Output the [X, Y] coordinate of the center of the cell containing the given text.  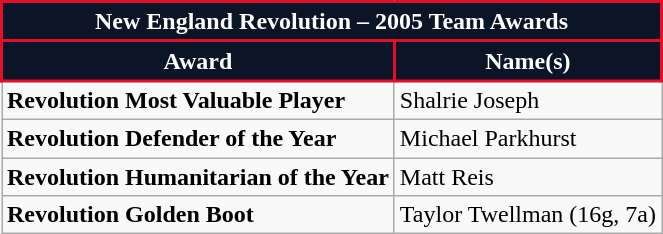
Revolution Golden Boot [198, 215]
Shalrie Joseph [528, 100]
Award [198, 61]
Revolution Humanitarian of the Year [198, 177]
Name(s) [528, 61]
Taylor Twellman (16g, 7a) [528, 215]
New England Revolution – 2005 Team Awards [332, 22]
Matt Reis [528, 177]
Michael Parkhurst [528, 138]
Revolution Most Valuable Player [198, 100]
Revolution Defender of the Year [198, 138]
